Scan for the cell matching the given text and deliver its [X, Y] coordinate at center. 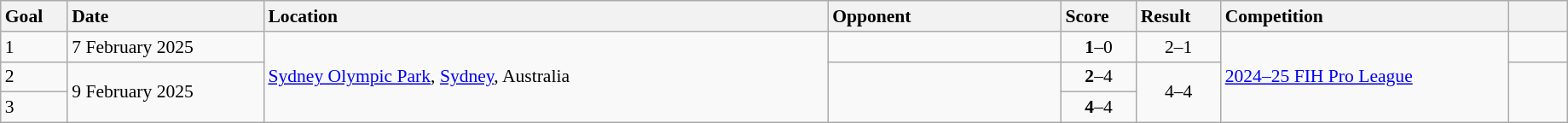
7 February 2025 [165, 47]
Opponent [945, 16]
Competition [1365, 16]
Score [1098, 16]
3 [34, 108]
Location [546, 16]
2024–25 FIH Pro League [1365, 77]
1 [34, 47]
2–1 [1178, 47]
1–0 [1098, 47]
Goal [34, 16]
9 February 2025 [165, 92]
Result [1178, 16]
Date [165, 16]
2–4 [1098, 77]
2 [34, 77]
Sydney Olympic Park, Sydney, Australia [546, 77]
